Return the (x, y) coordinate for the center point of the cell that contains the specified text.  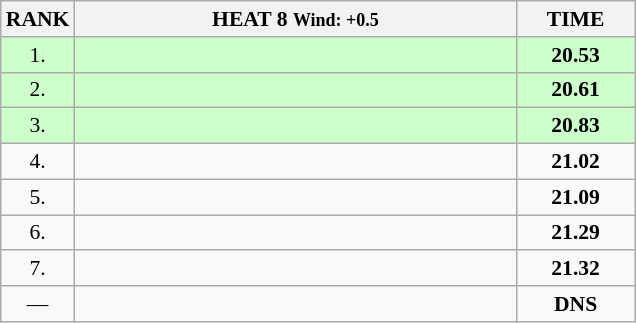
6. (38, 233)
1. (38, 55)
20.61 (576, 90)
20.53 (576, 55)
— (38, 304)
3. (38, 126)
21.29 (576, 233)
20.83 (576, 126)
5. (38, 197)
HEAT 8 Wind: +0.5 (295, 19)
21.09 (576, 197)
TIME (576, 19)
DNS (576, 304)
7. (38, 269)
2. (38, 90)
4. (38, 162)
21.02 (576, 162)
21.32 (576, 269)
RANK (38, 19)
